Pinpoint the cell where the given text exists, returning its [x, y] midpoint coordinate. 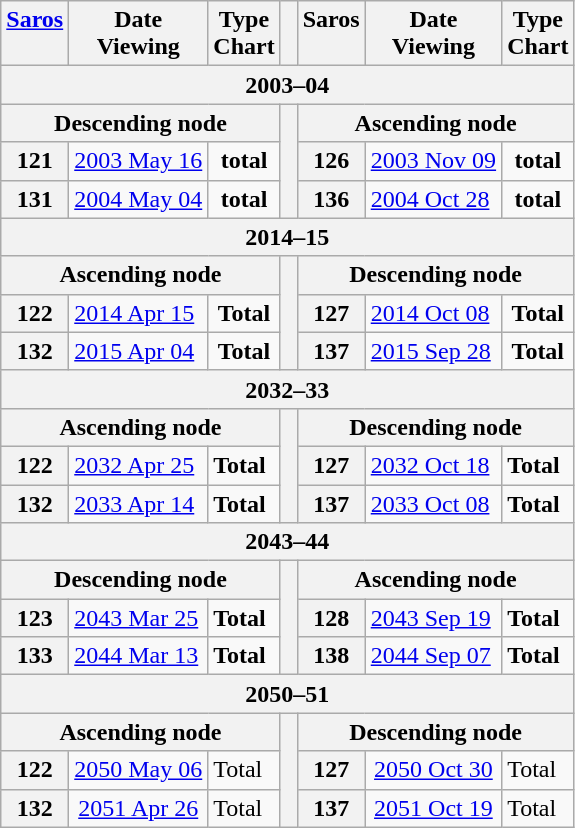
2003–04 [288, 85]
2003 May 16 [138, 161]
2044 Sep 07 [433, 656]
128 [331, 618]
2050 Oct 30 [433, 770]
2043 Mar 25 [138, 618]
2014 Apr 15 [138, 313]
131 [35, 199]
2044 Mar 13 [138, 656]
2015 Sep 28 [433, 351]
2015 Apr 04 [138, 351]
2004 May 04 [138, 199]
126 [331, 161]
2032 Apr 25 [138, 465]
2032–33 [288, 389]
133 [35, 656]
138 [331, 656]
123 [35, 618]
2014–15 [288, 237]
136 [331, 199]
2004 Oct 28 [433, 199]
2043 Sep 19 [433, 618]
2051 Apr 26 [138, 808]
2014 Oct 08 [433, 313]
2050–51 [288, 694]
2003 Nov 09 [433, 161]
2051 Oct 19 [433, 808]
2050 May 06 [138, 770]
2033 Apr 14 [138, 503]
2032 Oct 18 [433, 465]
2033 Oct 08 [433, 503]
2043–44 [288, 542]
121 [35, 161]
